For the text-containing cell, return its midpoint in (x, y) coordinate format. 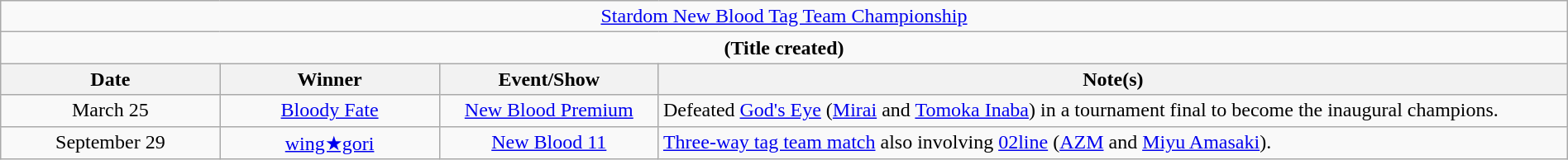
Stardom New Blood Tag Team Championship (784, 16)
New Blood 11 (549, 143)
March 25 (111, 111)
Bloody Fate (329, 111)
wing★gori (329, 143)
Three-way tag team match also involving 02line (AZM and Miyu Amasaki). (1113, 143)
September 29 (111, 143)
Defeated God's Eye (Mirai and Tomoka Inaba) in a tournament final to become the inaugural champions. (1113, 111)
New Blood Premium (549, 111)
Winner (329, 79)
Date (111, 79)
Event/Show (549, 79)
(Title created) (784, 48)
Note(s) (1113, 79)
